Return the [x, y] coordinate for the center point of the cell that contains the specified text.  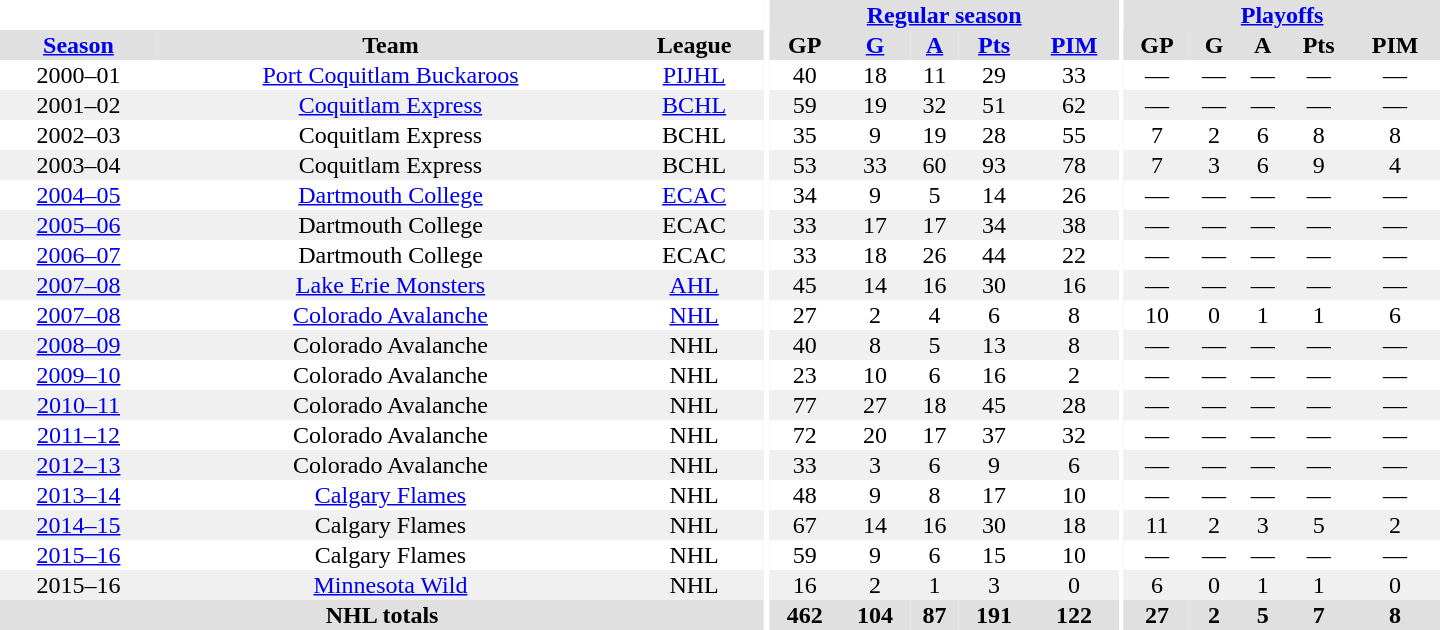
48 [805, 495]
Regular season [944, 15]
2013–14 [78, 495]
Lake Erie Monsters [390, 285]
Minnesota Wild [390, 585]
87 [934, 615]
Team [390, 45]
2005–06 [78, 225]
104 [875, 615]
2002–03 [78, 135]
72 [805, 435]
38 [1074, 225]
2008–09 [78, 345]
191 [994, 615]
22 [1074, 255]
55 [1074, 135]
62 [1074, 105]
60 [934, 165]
2004–05 [78, 195]
2001–02 [78, 105]
2003–04 [78, 165]
15 [994, 555]
29 [994, 75]
AHL [694, 285]
Season [78, 45]
2011–12 [78, 435]
23 [805, 375]
NHL totals [382, 615]
2006–07 [78, 255]
20 [875, 435]
2000–01 [78, 75]
44 [994, 255]
Playoffs [1282, 15]
93 [994, 165]
2010–11 [78, 405]
78 [1074, 165]
67 [805, 525]
462 [805, 615]
122 [1074, 615]
2014–15 [78, 525]
35 [805, 135]
PIJHL [694, 75]
77 [805, 405]
2009–10 [78, 375]
53 [805, 165]
13 [994, 345]
51 [994, 105]
League [694, 45]
2012–13 [78, 465]
37 [994, 435]
Port Coquitlam Buckaroos [390, 75]
